Determine the (x, y) coordinate at the center of the cell enclosing the given text.  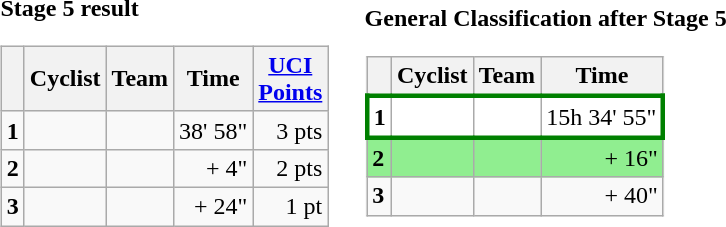
+ 40" (602, 196)
+ 4" (214, 168)
1 pt (290, 206)
38' 58" (214, 130)
UCIPoints (290, 78)
2 pts (290, 168)
3 pts (290, 130)
15h 34' 55" (602, 116)
+ 24" (214, 206)
+ 16" (602, 157)
